For the text-containing cell, return its midpoint in (X, Y) coordinate format. 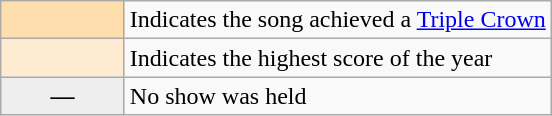
No show was held (338, 96)
Indicates the highest score of the year (338, 58)
Indicates the song achieved a Triple Crown (338, 20)
— (63, 96)
